Return the (X, Y) coordinate for the center point of the cell that contains the specified text.  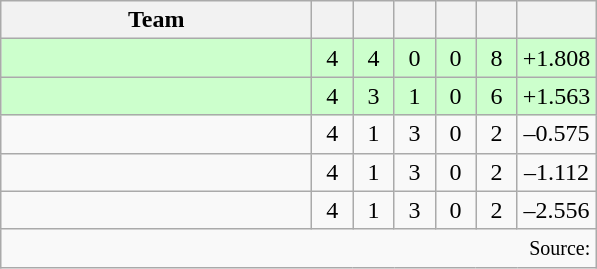
–1.112 (556, 172)
Team (156, 20)
+1.563 (556, 96)
–0.575 (556, 134)
+1.808 (556, 58)
Source: (298, 248)
–2.556 (556, 210)
6 (496, 96)
8 (496, 58)
